Pinpoint the cell where the given text exists, returning its [X, Y] midpoint coordinate. 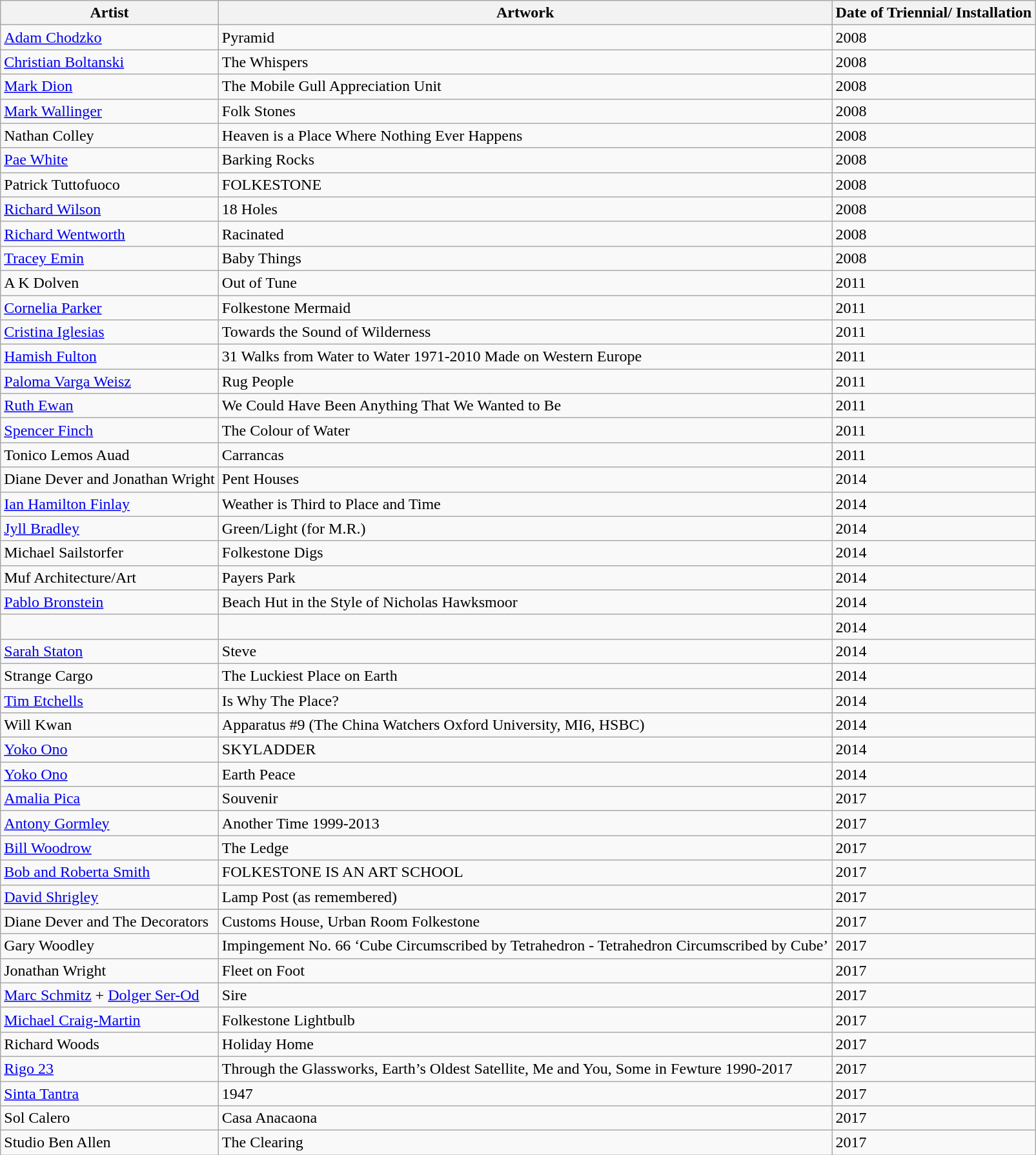
Tracey Emin [110, 258]
Richard Woods [110, 1044]
Marc Schmitz + Dolger Ser-Od [110, 995]
Rigo 23 [110, 1069]
FOLKESTONE IS AN ART SCHOOL [525, 872]
Mark Wallinger [110, 111]
Weather is Third to Place and Time [525, 504]
Mark Dion [110, 86]
Bill Woodrow [110, 848]
Tim Etchells [110, 700]
Is Why The Place? [525, 700]
Muf Architecture/Art [110, 577]
Another Time 1999-2013 [525, 823]
Holiday Home [525, 1044]
Patrick Tuttofuoco [110, 185]
Folkestone Mermaid [525, 308]
Carrancas [525, 455]
Nathan Colley [110, 136]
Pablo Bronstein [110, 602]
Date of Triennial/ Installation [933, 13]
Tonico Lemos Auad [110, 455]
Customs House, Urban Room Folkestone [525, 921]
Antony Gormley [110, 823]
18 Holes [525, 209]
Michael Craig-Martin [110, 1019]
Towards the Sound of Wilderness [525, 332]
Richard Wilson [110, 209]
Michael Sailstorfer [110, 553]
Steve [525, 651]
Pyramid [525, 37]
Adam Chodzko [110, 37]
31 Walks from Water to Water 1971-2010 Made on Western Europe [525, 357]
Pae White [110, 160]
Richard Wentworth [110, 234]
Studio Ben Allen [110, 1143]
Through the Glassworks, Earth’s Oldest Satellite, Me and You, Some in Fewture 1990-2017 [525, 1069]
Hamish Fulton [110, 357]
Payers Park [525, 577]
Earth Peace [525, 774]
Jonathan Wright [110, 970]
Apparatus #9 (The China Watchers Oxford University, MI6, HSBC) [525, 725]
Beach Hut in the Style of Nicholas Hawksmoor [525, 602]
Sinta Tantra [110, 1094]
Souvenir [525, 799]
The Ledge [525, 848]
Paloma Varga Weisz [110, 381]
Cristina Iglesias [110, 332]
Heaven is a Place Where Nothing Ever Happens [525, 136]
Baby Things [525, 258]
Barking Rocks [525, 160]
SKYLADDER [525, 750]
The Colour of Water [525, 430]
The Clearing [525, 1143]
Cornelia Parker [110, 308]
Folkestone Lightbulb [525, 1019]
Jyll Bradley [110, 528]
Impingement No. 66 ‘Cube Circumscribed by Tetrahedron - Tetrahedron Circumscribed by Cube’ [525, 946]
Out of Tune [525, 283]
The Mobile Gull Appreciation Unit [525, 86]
Ruth Ewan [110, 406]
Pent Houses [525, 479]
Diane Dever and The Decorators [110, 921]
The Luckiest Place on Earth [525, 676]
Sire [525, 995]
Bob and Roberta Smith [110, 872]
Spencer Finch [110, 430]
Diane Dever and Jonathan Wright [110, 479]
Artwork [525, 13]
David Shrigley [110, 897]
Folk Stones [525, 111]
1947 [525, 1094]
Sarah Staton [110, 651]
Amalia Pica [110, 799]
Racinated [525, 234]
The Whispers [525, 62]
Fleet on Foot [525, 970]
Folkestone Digs [525, 553]
Lamp Post (as remembered) [525, 897]
Strange Cargo [110, 676]
Christian Boltanski [110, 62]
Artist [110, 13]
A K Dolven [110, 283]
Casa Anacaona [525, 1118]
Gary Woodley [110, 946]
Sol Calero [110, 1118]
FOLKESTONE [525, 185]
Green/Light (for M.R.) [525, 528]
Ian Hamilton Finlay [110, 504]
Will Kwan [110, 725]
We Could Have Been Anything That We Wanted to Be [525, 406]
Rug People [525, 381]
